Detect which cell encompasses the target text, then output its (X, Y) center coordinate. 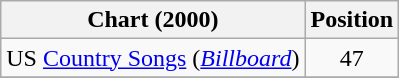
Chart (2000) (153, 20)
47 (352, 58)
Position (352, 20)
US Country Songs (Billboard) (153, 58)
